Detect which cell encompasses the target text, then output its [x, y] center coordinate. 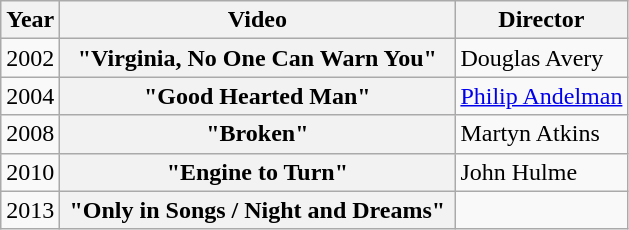
2004 [30, 96]
"Engine to Turn" [258, 172]
Year [30, 20]
"Only in Songs / Night and Dreams" [258, 210]
2002 [30, 58]
2010 [30, 172]
"Virginia, No One Can Warn You" [258, 58]
Philip Andelman [542, 96]
Video [258, 20]
"Good Hearted Man" [258, 96]
Director [542, 20]
Martyn Atkins [542, 134]
2008 [30, 134]
2013 [30, 210]
Douglas Avery [542, 58]
"Broken" [258, 134]
John Hulme [542, 172]
